Find where the given text appears and provide that cell's center as [x, y] coordinate. 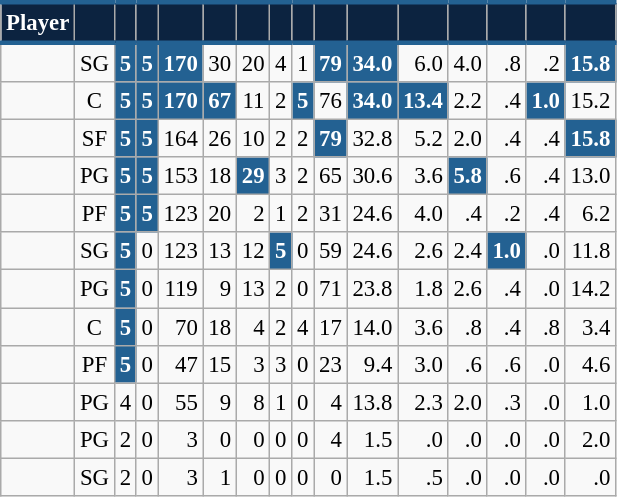
31 [330, 214]
.3 [506, 402]
76 [330, 101]
15.2 [590, 101]
2.4 [468, 251]
30.6 [372, 176]
Player [38, 22]
71 [330, 289]
3.0 [423, 364]
8 [252, 402]
23.8 [372, 289]
59 [330, 251]
5.8 [468, 176]
SF [95, 139]
14.0 [372, 327]
1.8 [423, 289]
13.8 [372, 402]
5.2 [423, 139]
4.6 [590, 364]
11.8 [590, 251]
.5 [423, 477]
10 [252, 139]
26 [220, 139]
65 [330, 176]
3.4 [590, 327]
11 [252, 101]
55 [180, 402]
164 [180, 139]
14.2 [590, 289]
6.2 [590, 214]
119 [180, 289]
2.3 [423, 402]
13.4 [423, 101]
67 [220, 101]
30 [220, 62]
2.2 [468, 101]
29 [252, 176]
13.0 [590, 176]
12 [252, 251]
17 [330, 327]
47 [180, 364]
70 [180, 327]
6.0 [423, 62]
9.4 [372, 364]
23 [330, 364]
15 [220, 364]
32.8 [372, 139]
153 [180, 176]
